Locate the cell with the specified text and output its [x, y] center coordinate. 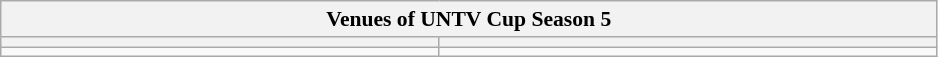
Venues of UNTV Cup Season 5 [469, 19]
